Extract the (X, Y) coordinate from the center of the cell holding the provided text.  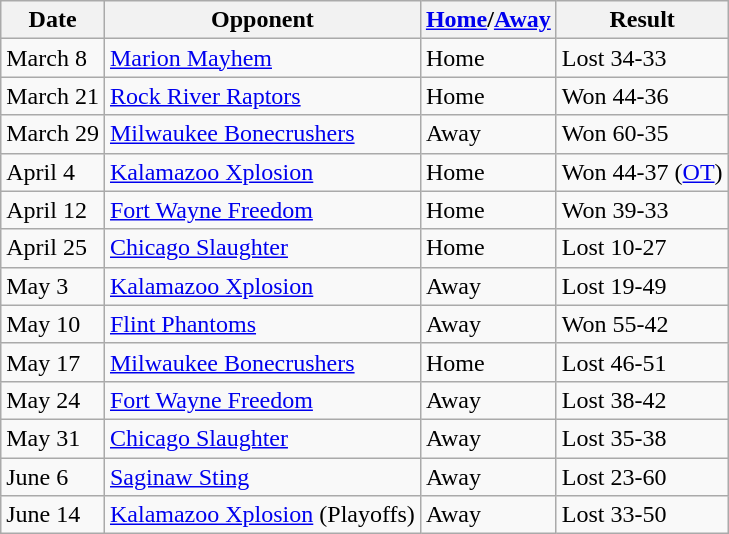
April 4 (53, 172)
April 25 (53, 248)
Lost 46-51 (642, 362)
April 12 (53, 210)
Flint Phantoms (262, 324)
Result (642, 20)
March 29 (53, 134)
May 10 (53, 324)
May 31 (53, 438)
May 17 (53, 362)
Opponent (262, 20)
Lost 33-50 (642, 515)
Home/Away (488, 20)
Won 55-42 (642, 324)
June 6 (53, 477)
June 14 (53, 515)
Won 60-35 (642, 134)
Lost 38-42 (642, 400)
Date (53, 20)
Kalamazoo Xplosion (Playoffs) (262, 515)
Lost 19-49 (642, 286)
Lost 23-60 (642, 477)
Won 44-37 (OT) (642, 172)
March 21 (53, 96)
Won 44-36 (642, 96)
Rock River Raptors (262, 96)
Lost 34-33 (642, 58)
Lost 35-38 (642, 438)
Won 39-33 (642, 210)
May 24 (53, 400)
March 8 (53, 58)
Lost 10-27 (642, 248)
Saginaw Sting (262, 477)
Marion Mayhem (262, 58)
May 3 (53, 286)
